For the text-containing cell, return its midpoint in (x, y) coordinate format. 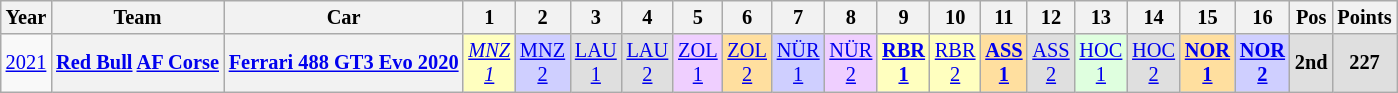
2 (542, 17)
NOR2 (1262, 63)
LAU1 (596, 63)
12 (1050, 17)
15 (1208, 17)
ASS1 (1004, 63)
RBR1 (904, 63)
LAU2 (648, 63)
NÜR1 (798, 63)
16 (1262, 17)
Pos (1312, 17)
14 (1154, 17)
Red Bull AF Corse (138, 63)
ZOL1 (698, 63)
3 (596, 17)
MNZ2 (542, 63)
Points (1364, 17)
7 (798, 17)
9 (904, 17)
NÜR2 (852, 63)
MNZ1 (489, 63)
2nd (1312, 63)
ASS2 (1050, 63)
5 (698, 17)
10 (955, 17)
227 (1364, 63)
HOC2 (1154, 63)
8 (852, 17)
RBR2 (955, 63)
NOR1 (1208, 63)
11 (1004, 17)
13 (1102, 17)
Ferrari 488 GT3 Evo 2020 (344, 63)
6 (746, 17)
ZOL2 (746, 63)
Year (26, 17)
Car (344, 17)
Team (138, 17)
2021 (26, 63)
1 (489, 17)
4 (648, 17)
HOC1 (1102, 63)
